Return (X, Y) of the center of cell containing provided text 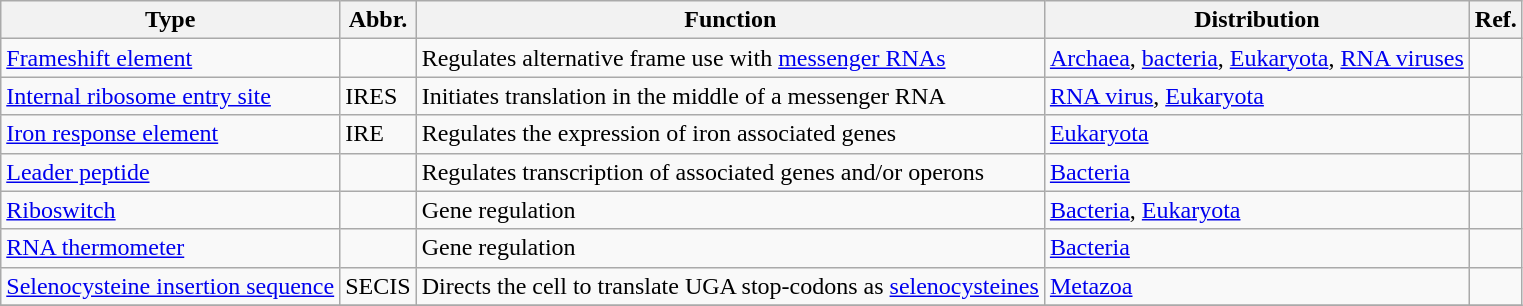
Leader peptide (170, 172)
IRES (378, 96)
Frameshift element (170, 58)
IRE (378, 134)
Abbr. (378, 20)
Riboswitch (170, 210)
Selenocysteine insertion sequence (170, 286)
Regulates transcription of associated genes and/or operons (730, 172)
Directs the cell to translate UGA stop-codons as selenocysteines (730, 286)
RNA virus, Eukaryota (1256, 96)
Function (730, 20)
Distribution (1256, 20)
RNA thermometer (170, 248)
Bacteria, Eukaryota (1256, 210)
Regulates the expression of iron associated genes (730, 134)
Ref. (1496, 20)
Internal ribosome entry site (170, 96)
Type (170, 20)
Eukaryota (1256, 134)
Metazoa (1256, 286)
SECIS (378, 286)
Regulates alternative frame use with messenger RNAs (730, 58)
Archaea, bacteria, Eukaryota, RNA viruses (1256, 58)
Initiates translation in the middle of a messenger RNA (730, 96)
Iron response element (170, 134)
